Provide the [X, Y] coordinate of the cell's center where the given text is located.  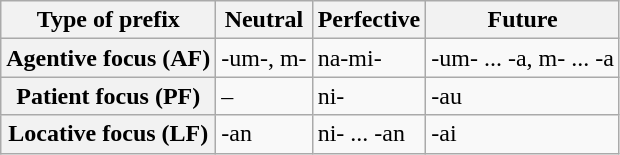
-um-, m- [264, 58]
-ai [523, 134]
ni- ... -an [369, 134]
Locative focus (LF) [108, 134]
Patient focus (PF) [108, 96]
Agentive focus (AF) [108, 58]
-an [264, 134]
na-mi- [369, 58]
Neutral [264, 20]
-um- ... -a, m- ... -a [523, 58]
Perfective [369, 20]
ni- [369, 96]
– [264, 96]
Future [523, 20]
-au [523, 96]
Type of prefix [108, 20]
